Capture the cell that displays the provided text and extract its [X, Y] central coordinate. 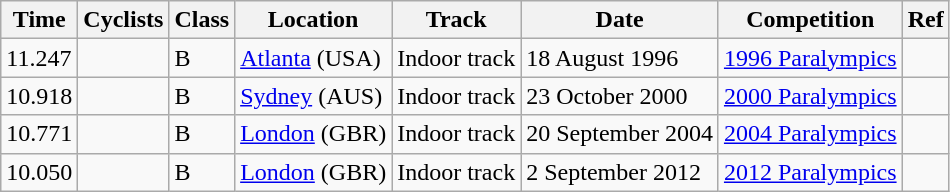
2012 Paralympics [810, 172]
Ref [926, 20]
Sydney (AUS) [314, 96]
Date [620, 20]
Location [314, 20]
2000 Paralympics [810, 96]
10.050 [40, 172]
Track [456, 20]
18 August 1996 [620, 58]
Time [40, 20]
1996 Paralympics [810, 58]
Cyclists [124, 20]
Competition [810, 20]
23 October 2000 [620, 96]
Atlanta (USA) [314, 58]
10.918 [40, 96]
2004 Paralympics [810, 134]
11.247 [40, 58]
20 September 2004 [620, 134]
10.771 [40, 134]
Class [202, 20]
2 September 2012 [620, 172]
